Determine the (x, y) coordinate at the center of the cell enclosing the given text.  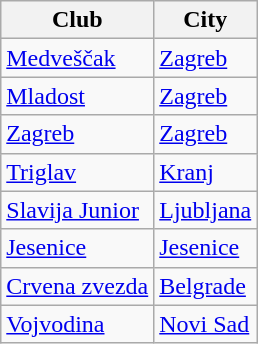
Ljubljana (206, 210)
Kranj (206, 172)
Slavija Junior (78, 210)
Belgrade (206, 286)
Medveščak (78, 58)
Novi Sad (206, 324)
Mladost (78, 96)
Club (78, 20)
Crvena zvezda (78, 286)
Vojvodina (78, 324)
City (206, 20)
Triglav (78, 172)
